Search for the cell housing the specified text and yield its (X, Y) center coordinate. 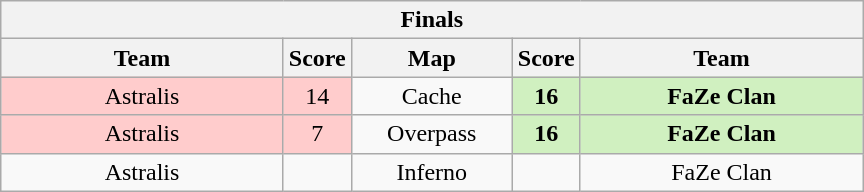
Finals (432, 20)
Cache (432, 96)
Map (432, 58)
Overpass (432, 134)
7 (317, 134)
14 (317, 96)
Inferno (432, 172)
